From the cell containing the given text, extract its center point as (x, y) coordinate. 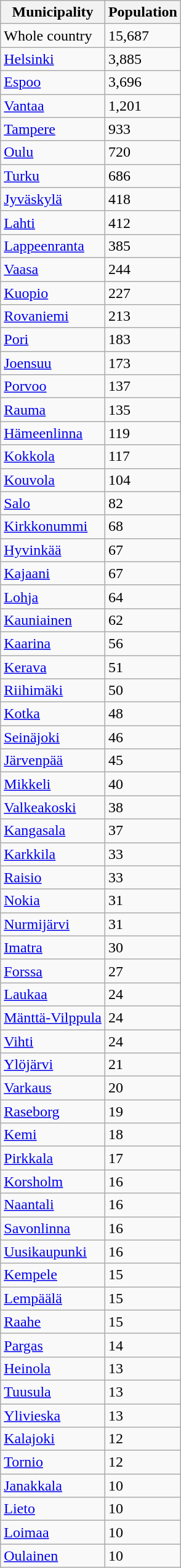
64 (143, 597)
Vihti (53, 1041)
27 (143, 971)
Ylöjärvi (53, 1065)
Kempele (53, 1275)
Raseborg (53, 1111)
40 (143, 784)
135 (143, 410)
51 (143, 667)
Järvenpää (53, 761)
Helsinki (53, 59)
48 (143, 714)
Porvoo (53, 386)
Rauma (53, 410)
137 (143, 386)
68 (143, 527)
104 (143, 480)
Espoo (53, 82)
Nurmijärvi (53, 924)
Kirkkonummi (53, 527)
Janakkala (53, 1486)
Oulainen (53, 1556)
Tampere (53, 129)
19 (143, 1111)
Lappeenranta (53, 246)
Municipality (53, 12)
173 (143, 363)
227 (143, 293)
Whole country (53, 36)
Tuusula (53, 1392)
Pori (53, 340)
15,687 (143, 36)
62 (143, 620)
Kajaani (53, 573)
Joensuu (53, 363)
Kangasala (53, 831)
Laukaa (53, 994)
50 (143, 691)
933 (143, 129)
Hyvinkää (53, 550)
46 (143, 737)
Seinäjoki (53, 737)
Korsholm (53, 1182)
385 (143, 246)
Kouvola (53, 480)
Kokkola (53, 457)
56 (143, 643)
Heinola (53, 1368)
Mikkeli (53, 784)
Vaasa (53, 269)
14 (143, 1345)
Salo (53, 503)
Raahe (53, 1322)
Vantaa (53, 106)
Kaarina (53, 643)
412 (143, 222)
Nokia (53, 901)
213 (143, 316)
82 (143, 503)
20 (143, 1088)
Lahti (53, 222)
Rovaniemi (53, 316)
Hämeenlinna (53, 433)
Varkaus (53, 1088)
Valkeakoski (53, 807)
Jyväskylä (53, 199)
Lohja (53, 597)
720 (143, 152)
3,696 (143, 82)
18 (143, 1135)
244 (143, 269)
Forssa (53, 971)
119 (143, 433)
Loimaa (53, 1532)
Savonlinna (53, 1228)
Uusikaupunki (53, 1252)
Karkkila (53, 854)
117 (143, 457)
Pargas (53, 1345)
3,885 (143, 59)
Naantali (53, 1205)
Ylivieska (53, 1415)
30 (143, 947)
Pirkkala (53, 1158)
21 (143, 1065)
Mänttä-Vilppula (53, 1017)
1,201 (143, 106)
183 (143, 340)
37 (143, 831)
Oulu (53, 152)
17 (143, 1158)
Raisio (53, 877)
Lempäälä (53, 1298)
Population (143, 12)
Lieto (53, 1509)
38 (143, 807)
Kerava (53, 667)
45 (143, 761)
Riihimäki (53, 691)
418 (143, 199)
Kotka (53, 714)
Turku (53, 176)
Imatra (53, 947)
Kauniainen (53, 620)
Kalajoki (53, 1439)
686 (143, 176)
Tornio (53, 1462)
Kemi (53, 1135)
Kuopio (53, 293)
